Find where the given text appears and provide that cell's center as [X, Y] coordinate. 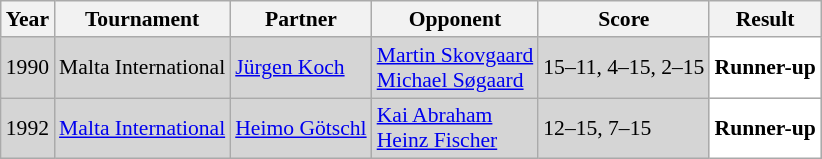
Partner [300, 19]
Kai Abraham Heinz Fischer [456, 128]
Tournament [142, 19]
Heimo Götschl [300, 128]
Year [28, 19]
15–11, 4–15, 2–15 [624, 68]
Score [624, 19]
Result [764, 19]
Martin Skovgaard Michael Søgaard [456, 68]
Jürgen Koch [300, 68]
1992 [28, 128]
12–15, 7–15 [624, 128]
1990 [28, 68]
Opponent [456, 19]
